Detect which cell encompasses the target text, then output its (X, Y) center coordinate. 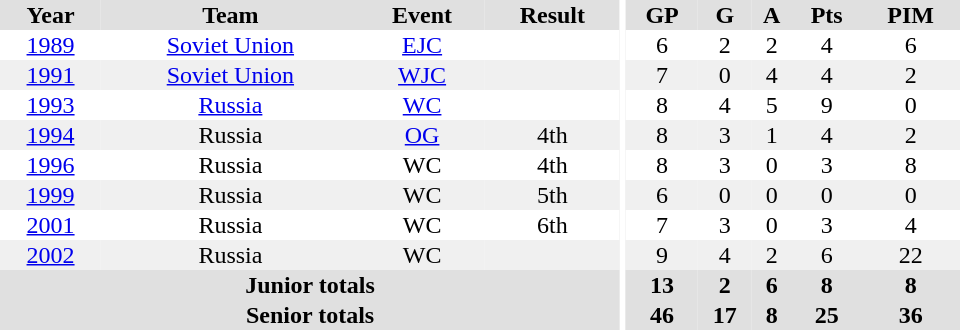
22 (910, 255)
25 (826, 315)
Junior totals (310, 285)
2001 (50, 225)
PIM (910, 15)
13 (662, 285)
OG (422, 135)
Event (422, 15)
Pts (826, 15)
46 (662, 315)
5th (553, 195)
Year (50, 15)
1991 (50, 75)
G (725, 15)
WJC (422, 75)
EJC (422, 45)
17 (725, 315)
Senior totals (310, 315)
6th (553, 225)
1994 (50, 135)
36 (910, 315)
1996 (50, 165)
Result (553, 15)
GP (662, 15)
1 (772, 135)
2002 (50, 255)
5 (772, 105)
A (772, 15)
Team (230, 15)
1993 (50, 105)
1989 (50, 45)
1999 (50, 195)
